Provide the (X, Y) coordinate of the cell's center where the given text is located.  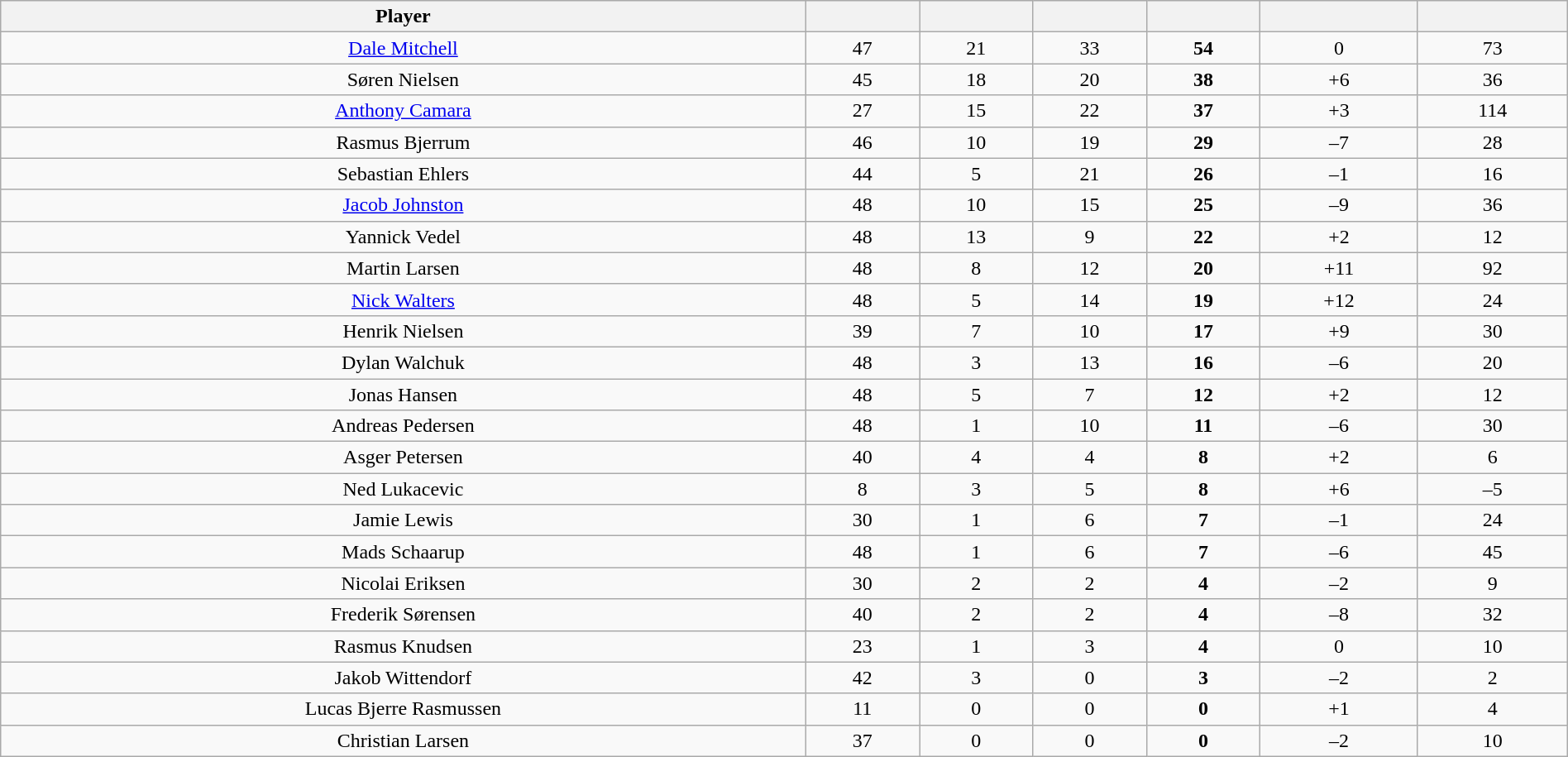
+12 (1339, 299)
42 (862, 678)
17 (1202, 331)
–9 (1339, 205)
+9 (1339, 331)
54 (1202, 48)
Yannick Vedel (404, 237)
29 (1202, 142)
+3 (1339, 111)
14 (1090, 299)
73 (1492, 48)
Andreas Pedersen (404, 426)
Ned Lukacevic (404, 489)
28 (1492, 142)
26 (1202, 174)
Frederik Sørensen (404, 615)
39 (862, 331)
47 (862, 48)
+1 (1339, 709)
Dylan Walchuk (404, 362)
Sebastian Ehlers (404, 174)
92 (1492, 268)
32 (1492, 615)
Lucas Bjerre Rasmussen (404, 709)
Asger Petersen (404, 458)
23 (862, 646)
Jonas Hansen (404, 395)
Anthony Camara (404, 111)
Jamie Lewis (404, 520)
44 (862, 174)
Nicolai Eriksen (404, 583)
Henrik Nielsen (404, 331)
Rasmus Bjerrum (404, 142)
Rasmus Knudsen (404, 646)
Søren Nielsen (404, 79)
+11 (1339, 268)
33 (1090, 48)
27 (862, 111)
Martin Larsen (404, 268)
Jakob Wittendorf (404, 678)
Christian Larsen (404, 740)
Dale Mitchell (404, 48)
18 (976, 79)
114 (1492, 111)
–7 (1339, 142)
25 (1202, 205)
Player (404, 17)
–5 (1492, 489)
Jacob Johnston (404, 205)
Mads Schaarup (404, 552)
38 (1202, 79)
Nick Walters (404, 299)
–8 (1339, 615)
46 (862, 142)
